For the text-containing cell, return its midpoint in [x, y] coordinate format. 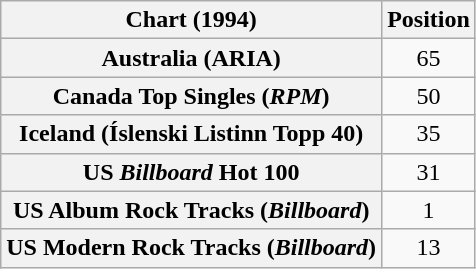
Position [429, 20]
Chart (1994) [192, 20]
65 [429, 58]
US Billboard Hot 100 [192, 172]
50 [429, 96]
US Modern Rock Tracks (Billboard) [192, 248]
Australia (ARIA) [192, 58]
31 [429, 172]
1 [429, 210]
Iceland (Íslenski Listinn Topp 40) [192, 134]
US Album Rock Tracks (Billboard) [192, 210]
Canada Top Singles (RPM) [192, 96]
13 [429, 248]
35 [429, 134]
